Scan for the cell matching the given text and deliver its (x, y) coordinate at center. 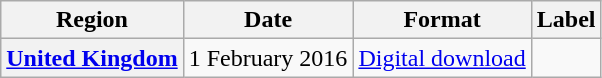
Date (268, 20)
United Kingdom (92, 58)
Label (566, 20)
Region (92, 20)
Format (442, 20)
1 February 2016 (268, 58)
Digital download (442, 58)
